Return the [X, Y] coordinate for the center point of the cell that contains the specified text.  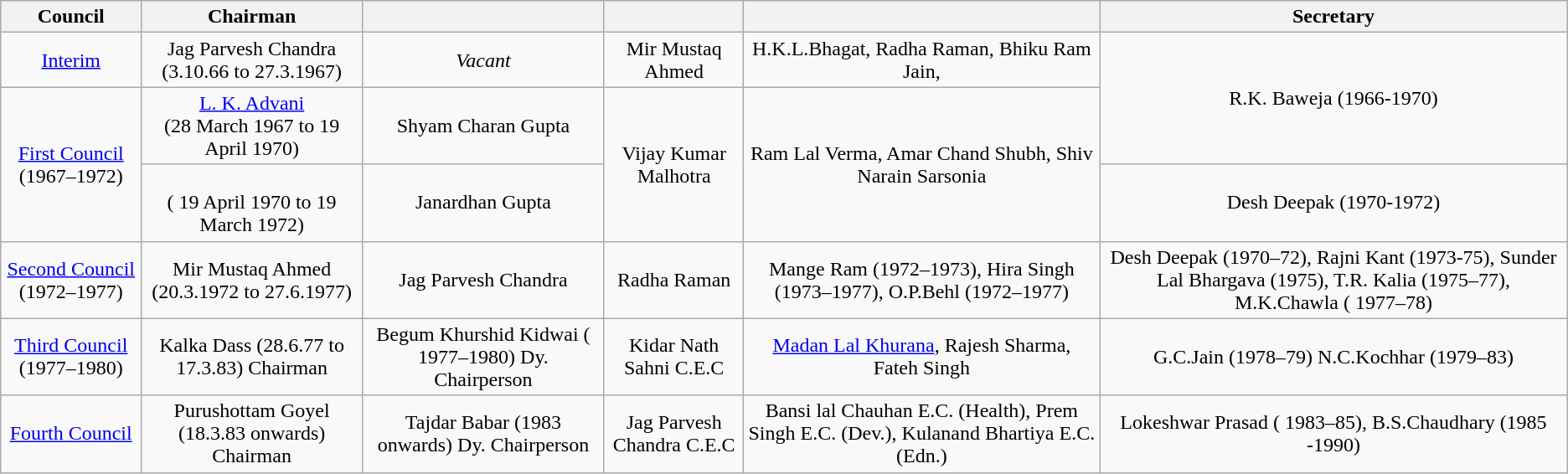
G.C.Jain (1978–79) N.C.Kochhar (1979–83) [1333, 357]
Desh Deepak (1970-1972) [1333, 203]
Council [71, 17]
L. K. Advani (28 March 1967 to 19 April 1970) [252, 126]
Kidar Nath Sahni C.E.C [673, 357]
R.K. Baweja (1966-1970) [1333, 99]
Mange Ram (1972–1973), Hira Singh (1973–1977), O.P.Behl (1972–1977) [921, 280]
Jag Parvesh Chandra (3.10.66 to 27.3.1967) [252, 60]
Kalka Dass (28.6.77 to 17.3.83) Chairman [252, 357]
Second Council (1972–1977) [71, 280]
Begum Khurshid Kidwai ( 1977–1980) Dy. Chairperson [484, 357]
Vacant [484, 60]
Secretary [1333, 17]
Chairman [252, 17]
Mir Mustaq Ahmed (20.3.1972 to 27.6.1977) [252, 280]
Madan Lal Khurana, Rajesh Sharma, Fateh Singh [921, 357]
Janardhan Gupta [484, 203]
Radha Raman [673, 280]
H.K.L.Bhagat, Radha Raman, Bhiku Ram Jain, [921, 60]
Desh Deepak (1970–72), Rajni Kant (1973-75), Sunder Lal Bhargava (1975), T.R. Kalia (1975–77), M.K.Chawla ( 1977–78) [1333, 280]
Tajdar Babar (1983 onwards) Dy. Chairperson [484, 434]
( 19 April 1970 to 19 March 1972) [252, 203]
Lokeshwar Prasad ( 1983–85), B.S.Chaudhary (1985 -1990) [1333, 434]
Interim [71, 60]
Fourth Council [71, 434]
Ram Lal Verma, Amar Chand Shubh, Shiv Narain Sarsonia [921, 164]
Mir Mustaq Ahmed [673, 60]
Jag Parvesh Chandra [484, 280]
Vijay Kumar Malhotra [673, 164]
Purushottam Goyel (18.3.83 onwards) Chairman [252, 434]
Shyam Charan Gupta [484, 126]
Third Council (1977–1980) [71, 357]
First Council (1967–1972) [71, 164]
Jag Parvesh Chandra C.E.C [673, 434]
Bansi lal Chauhan E.C. (Health), Prem Singh E.C. (Dev.), Kulanand Bhartiya E.C. (Edn.) [921, 434]
